Pinpoint the cell where the given text exists, returning its (x, y) midpoint coordinate. 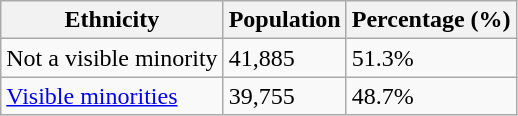
51.3% (431, 58)
Visible minorities (112, 96)
39,755 (284, 96)
Population (284, 20)
48.7% (431, 96)
Percentage (%) (431, 20)
Not a visible minority (112, 58)
Ethnicity (112, 20)
41,885 (284, 58)
